Search for the cell housing the specified text and yield its (x, y) center coordinate. 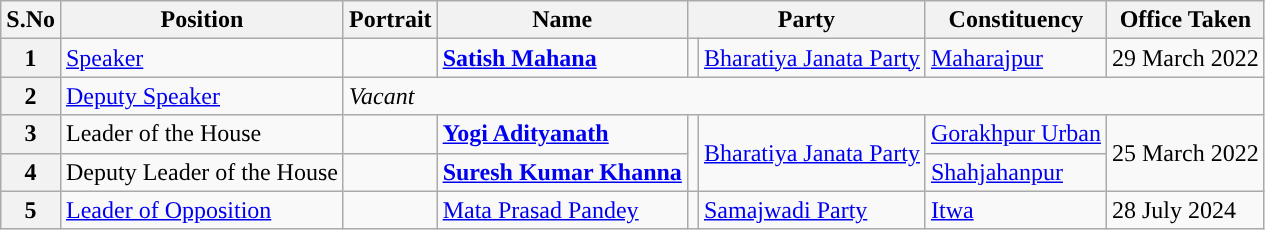
Maharajpur (1016, 58)
Party (806, 20)
25 March 2022 (1185, 153)
Constituency (1016, 20)
Mata Prasad Pandey (562, 210)
Vacant (804, 96)
Leader of the House (202, 134)
2 (31, 96)
28 July 2024 (1185, 210)
Leader of Opposition (202, 210)
Deputy Leader of the House (202, 172)
4 (31, 172)
Name (562, 20)
Suresh Kumar Khanna (562, 172)
S.No (31, 20)
1 (31, 58)
Office Taken (1185, 20)
3 (31, 134)
Gorakhpur Urban (1016, 134)
Yogi Adityanath (562, 134)
Position (202, 20)
Shahjahanpur (1016, 172)
Samajwadi Party (812, 210)
5 (31, 210)
29 March 2022 (1185, 58)
Satish Mahana (562, 58)
Deputy Speaker (202, 96)
Speaker (202, 58)
Itwa (1016, 210)
Portrait (390, 20)
